Identify which cell holds the provided text, then report its [X, Y] central coordinate. 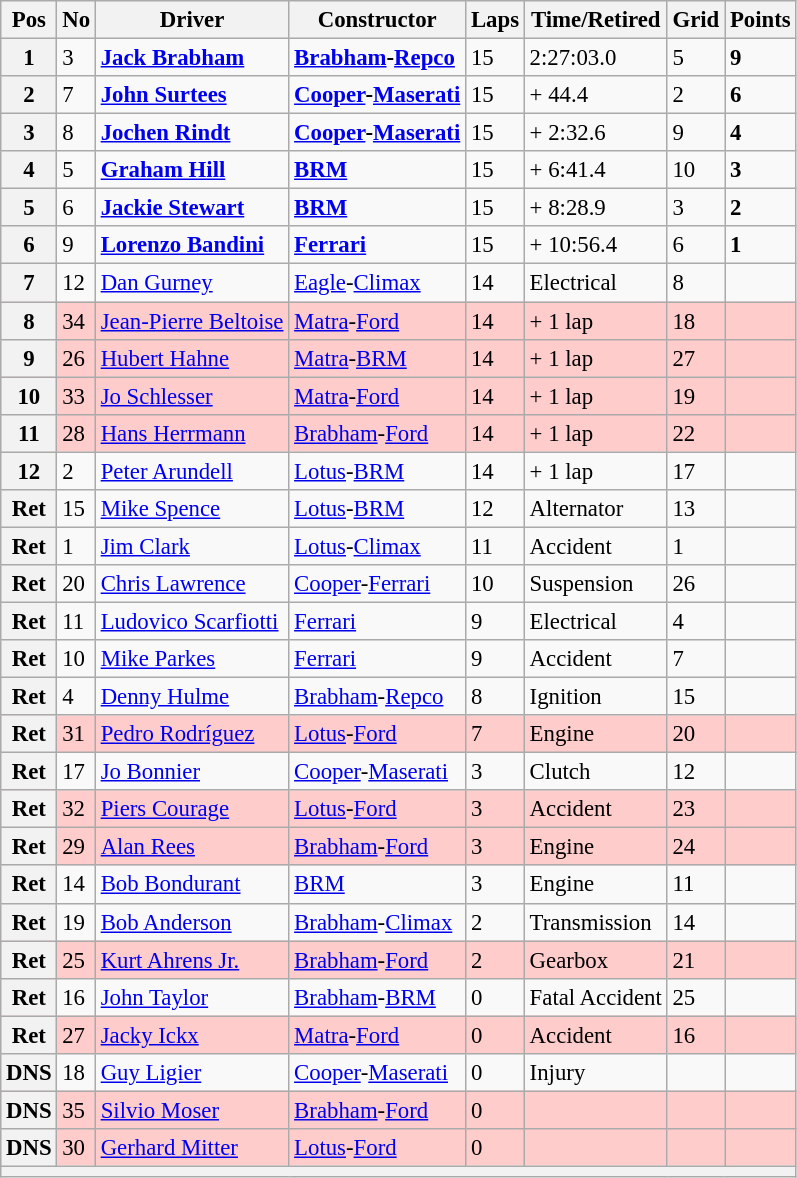
Pos [29, 20]
Grid [696, 20]
+ 8:28.9 [596, 208]
Time/Retired [596, 20]
Gerhard Mitter [192, 1148]
Kurt Ahrens Jr. [192, 960]
21 [696, 960]
Guy Ligier [192, 1073]
Transmission [596, 922]
Chris Lawrence [192, 584]
Constructor [378, 20]
13 [696, 509]
Brabham-Climax [378, 922]
Jackie Stewart [192, 208]
Jochen Rindt [192, 133]
+ 44.4 [596, 95]
Jean-Pierre Beltoise [192, 321]
Mike Parkes [192, 659]
Denny Hulme [192, 697]
2:27:03.0 [596, 58]
Ignition [596, 697]
Silvio Moser [192, 1110]
33 [76, 396]
Alternator [596, 509]
Hubert Hahne [192, 358]
Eagle-Climax [378, 283]
Bob Bondurant [192, 885]
Piers Courage [192, 809]
35 [76, 1110]
23 [696, 809]
Mike Spence [192, 509]
John Surtees [192, 95]
Jacky Ickx [192, 1035]
Bob Anderson [192, 922]
Points [760, 20]
Matra-BRM [378, 358]
32 [76, 809]
Alan Rees [192, 847]
No [76, 20]
31 [76, 734]
Jack Brabham [192, 58]
+ 6:41.4 [596, 170]
30 [76, 1148]
Ludovico Scarfiotti [192, 621]
Jo Bonnier [192, 772]
+ 10:56.4 [596, 245]
Driver [192, 20]
Brabham-BRM [378, 997]
Laps [496, 20]
22 [696, 433]
24 [696, 847]
Graham Hill [192, 170]
Hans Herrmann [192, 433]
+ 2:32.6 [596, 133]
John Taylor [192, 997]
Injury [596, 1073]
28 [76, 433]
29 [76, 847]
Lorenzo Bandini [192, 245]
Suspension [596, 584]
Lotus-Climax [378, 546]
Jim Clark [192, 546]
Jo Schlesser [192, 396]
Fatal Accident [596, 997]
Dan Gurney [192, 283]
Pedro Rodríguez [192, 734]
Cooper-Ferrari [378, 584]
Gearbox [596, 960]
34 [76, 321]
Peter Arundell [192, 471]
Clutch [596, 772]
